Detect which cell encompasses the target text, then output its (x, y) center coordinate. 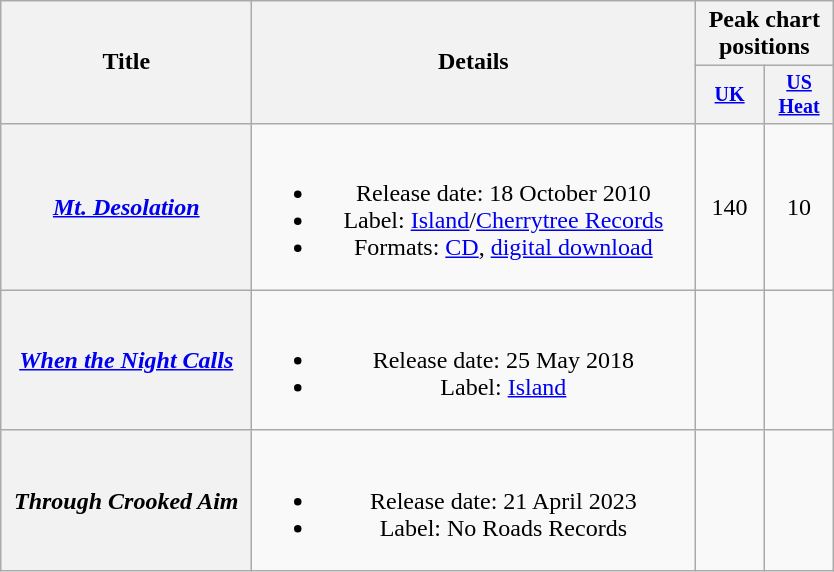
10 (798, 206)
Through Crooked Aim (126, 500)
140 (730, 206)
When the Night Calls (126, 360)
Release date: 18 October 2010Label: Island/Cherrytree RecordsFormats: CD, digital download (474, 206)
USHeat (798, 94)
Mt. Desolation (126, 206)
Release date: 25 May 2018Label: Island (474, 360)
Title (126, 62)
UK (730, 94)
Release date: 21 April 2023Label: No Roads Records (474, 500)
Peak chartpositions (764, 34)
Details (474, 62)
